Search for the cell housing the specified text and yield its [x, y] center coordinate. 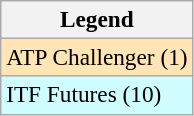
Legend [97, 19]
ITF Futures (10) [97, 95]
ATP Challenger (1) [97, 57]
